From the cell containing the given text, extract its center point as [x, y] coordinate. 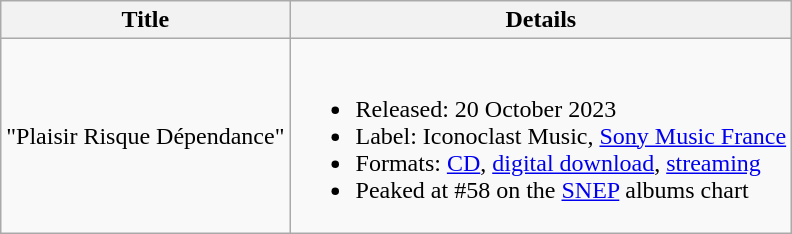
Details [541, 20]
Title [146, 20]
"Plaisir Risque Dépendance" [146, 136]
Released: 20 October 2023Label: Iconoclast Music, Sony Music FranceFormats: CD, digital download, streamingPeaked at #58 on the SNEP albums chart [541, 136]
